Detect which cell encompasses the target text, then output its [x, y] center coordinate. 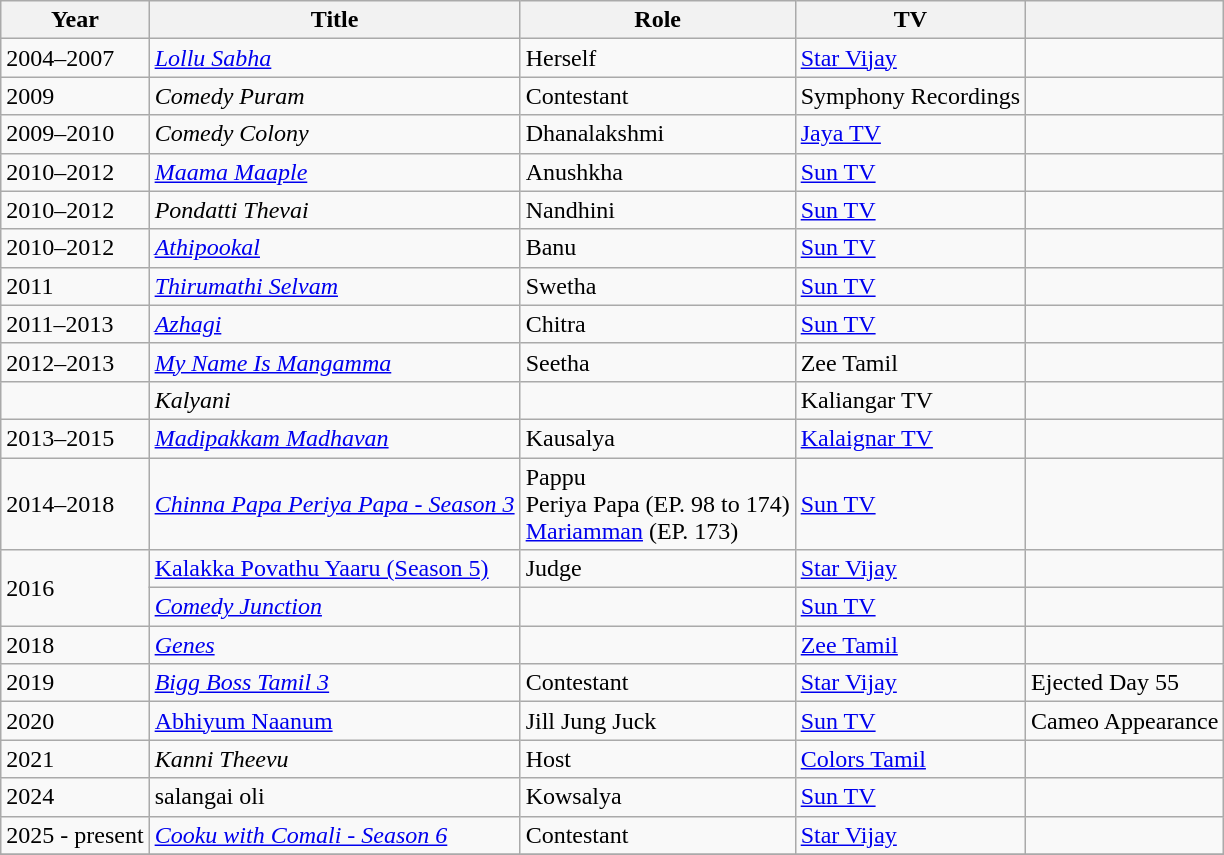
Athipookal [334, 248]
Cooku with Comali - Season 6 [334, 835]
2018 [75, 645]
Title [334, 20]
Comedy Junction [334, 607]
2024 [75, 797]
Thirumathi Selvam [334, 286]
Anushkha [658, 172]
2009 [75, 96]
Kalaignar TV [910, 438]
Abhiyum Naanum [334, 721]
My Name Is Mangamma [334, 362]
Symphony Recordings [910, 96]
Jill Jung Juck [658, 721]
2021 [75, 759]
Role [658, 20]
2012–2013 [75, 362]
Colors Tamil [910, 759]
2016 [75, 588]
2013–2015 [75, 438]
2020 [75, 721]
Ejected Day 55 [1125, 683]
TV [910, 20]
2011–2013 [75, 324]
Comedy Puram [334, 96]
2004–2007 [75, 58]
Kaliangar TV [910, 400]
2014–2018 [75, 504]
Madipakkam Madhavan [334, 438]
salangai oli [334, 797]
Dhanalakshmi [658, 134]
Chinna Papa Periya Papa - Season 3 [334, 504]
PappuPeriya Papa (EP. 98 to 174)Mariamman (EP. 173) [658, 504]
Swetha [658, 286]
2025 - present [75, 835]
Maama Maaple [334, 172]
Chitra [658, 324]
2011 [75, 286]
Jaya TV [910, 134]
Cameo Appearance [1125, 721]
Kanni Theevu [334, 759]
Kalakka Povathu Yaaru (Season 5) [334, 569]
Judge [658, 569]
Azhagi [334, 324]
Lollu Sabha [334, 58]
Banu [658, 248]
Kowsalya [658, 797]
Nandhini [658, 210]
2019 [75, 683]
Host [658, 759]
Genes [334, 645]
Kausalya [658, 438]
Herself [658, 58]
Bigg Boss Tamil 3 [334, 683]
Comedy Colony [334, 134]
Pondatti Thevai [334, 210]
Year [75, 20]
Seetha [658, 362]
2009–2010 [75, 134]
Kalyani [334, 400]
